Capture the cell that displays the provided text and extract its (X, Y) central coordinate. 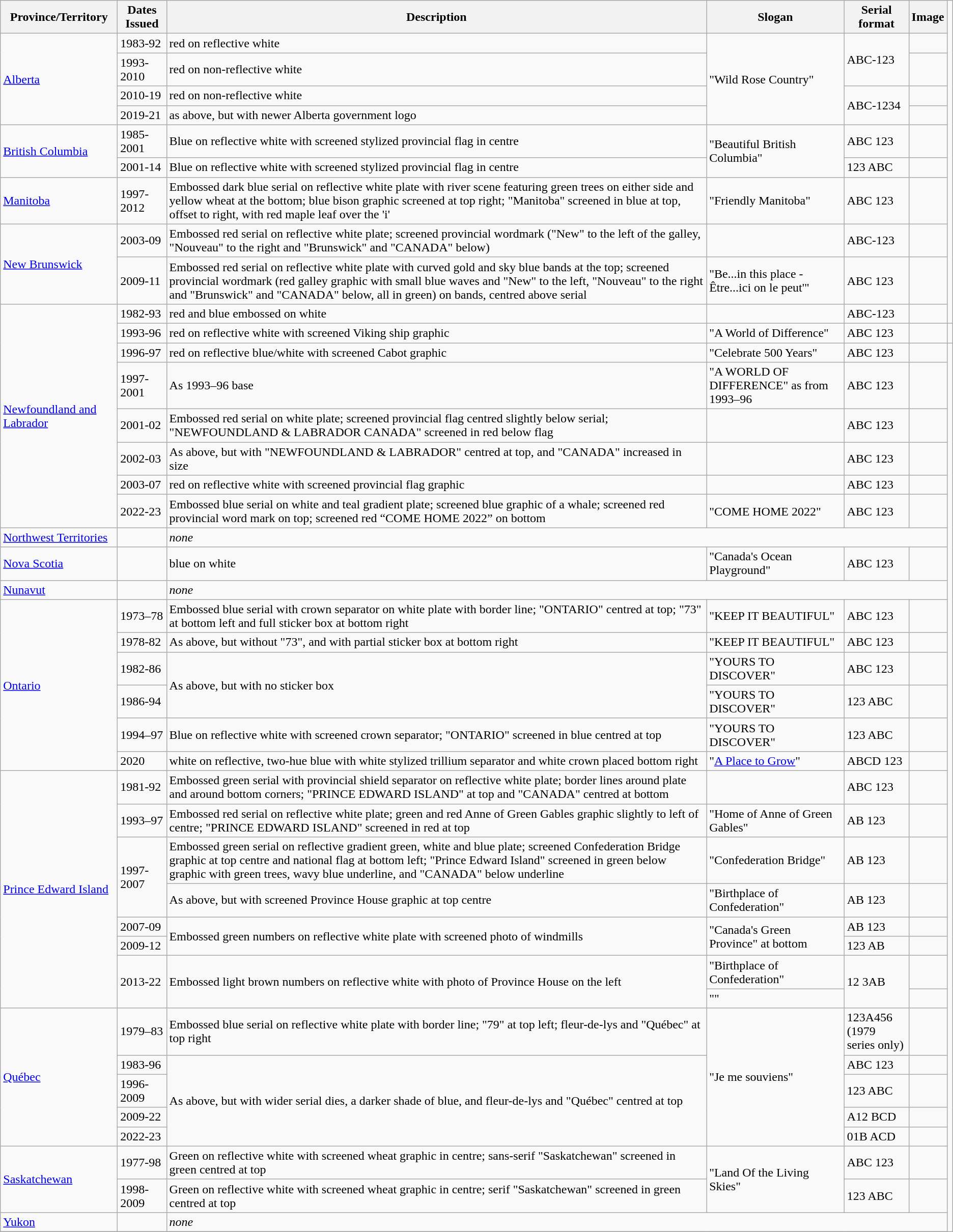
As above, but with screened Province House graphic at top centre (437, 901)
1973–78 (142, 616)
1983-96 (142, 1065)
"Land Of the Living Skies" (776, 1179)
Nunavut (59, 590)
ABCD 123 (877, 761)
1997-2001 (142, 386)
2001-14 (142, 167)
"COME HOME 2022" (776, 511)
red on reflective blue/white with screened Cabot graphic (437, 353)
Prince Edward Island (59, 889)
Serial format (877, 17)
Embossed light brown numbers on reflective white with photo of Province House on the left (437, 982)
red on reflective white with screened provincial flag graphic (437, 485)
white on reflective, two-hue blue with white stylized trillium separator and white crown placed bottom right (437, 761)
"" (776, 998)
"Confederation Bridge" (776, 861)
Newfoundland and Labrador (59, 416)
12 3AB (877, 982)
British Columbia (59, 151)
1977-98 (142, 1162)
1981-92 (142, 787)
"Celebrate 500 Years" (776, 353)
"Be...in this place - Être...ici on le peut'" (776, 280)
Manitoba (59, 200)
Québec (59, 1077)
As above, but without "73", and with partial sticker box at bottom right (437, 642)
1996-2009 (142, 1091)
2001-02 (142, 425)
"Canada's Green Province" at bottom (776, 936)
1993–97 (142, 820)
1994–97 (142, 735)
Description (437, 17)
2009-22 (142, 1117)
"Je me souviens" (776, 1077)
"A World of Difference" (776, 333)
1993-2010 (142, 69)
1982-86 (142, 669)
1983-92 (142, 43)
Image (928, 17)
1986-94 (142, 701)
"A Place to Grow" (776, 761)
"Friendly Manitoba" (776, 200)
2009-12 (142, 946)
Blue on reflective white with screened crown separator; "ONTARIO" screened in blue centred at top (437, 735)
Nova Scotia (59, 564)
2009-11 (142, 280)
New Brunswick (59, 264)
Dates Issued (142, 17)
"Canada's Ocean Playground" (776, 564)
1997-2007 (142, 877)
2007-09 (142, 927)
Northwest Territories (59, 537)
blue on white (437, 564)
Saskatchewan (59, 1179)
As above, but with no sticker box (437, 685)
1982-93 (142, 313)
"Home of Anne of Green Gables" (776, 820)
Green on reflective white with screened wheat graphic in centre; sans-serif "Saskatchewan" screened in green centred at top (437, 1162)
Alberta (59, 79)
Slogan (776, 17)
2003-07 (142, 485)
As above, but with wider serial dies, a darker shade of blue, and fleur-de-lys and "Québec" centred at top (437, 1100)
as above, but with newer Alberta government logo (437, 115)
01B ACD (877, 1136)
Green on reflective white with screened wheat graphic in centre; serif "Saskatchewan" screened in green centred at top (437, 1196)
ABC-1234 (877, 105)
"Beautiful British Columbia" (776, 151)
2020 (142, 761)
123 AB (877, 946)
As 1993–96 base (437, 386)
1993-96 (142, 333)
1997-2012 (142, 200)
red and blue embossed on white (437, 313)
2002-03 (142, 459)
1998-2009 (142, 1196)
"A WORLD OF DIFFERENCE" as from 1993–96 (776, 386)
Embossed green numbers on reflective white plate with screened photo of windmills (437, 936)
Embossed blue serial on reflective white plate with border line; "79" at top left; fleur-de-lys and "Québec" at top right (437, 1032)
Province/Territory (59, 17)
123A456(1979 series only) (877, 1032)
red on reflective white with screened Viking ship graphic (437, 333)
Ontario (59, 685)
As above, but with "NEWFOUNDLAND & LABRADOR" centred at top, and "CANADA" increased in size (437, 459)
2013-22 (142, 982)
A12 BCD (877, 1117)
Yukon (59, 1222)
red on reflective white (437, 43)
2019-21 (142, 115)
1979–83 (142, 1032)
"Wild Rose Country" (776, 79)
1978-82 (142, 642)
1996-97 (142, 353)
2010-19 (142, 96)
1985-2001 (142, 141)
2003-09 (142, 240)
